Extract the [x, y] coordinate from the center of the cell holding the provided text.  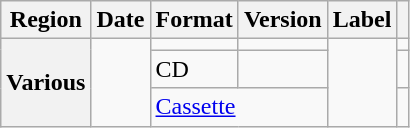
Various [46, 82]
Format [194, 20]
Version [282, 20]
Date [120, 20]
Cassette [238, 107]
Region [46, 20]
Label [362, 20]
CD [194, 69]
